Provide the (X, Y) coordinate of the cell's center where the given text is located.  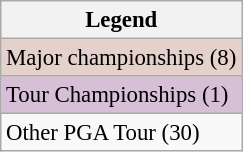
Legend (122, 20)
Major championships (8) (122, 58)
Tour Championships (1) (122, 95)
Other PGA Tour (30) (122, 133)
